Output the (X, Y) coordinate of the center of the cell containing the given text.  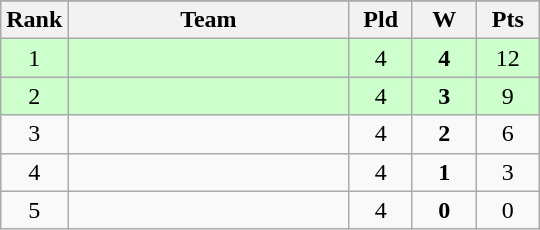
Pld (381, 20)
5 (34, 210)
Rank (34, 20)
Pts (508, 20)
9 (508, 96)
W (444, 20)
12 (508, 58)
Team (208, 20)
6 (508, 134)
